Capture the cell that displays the provided text and extract its (X, Y) central coordinate. 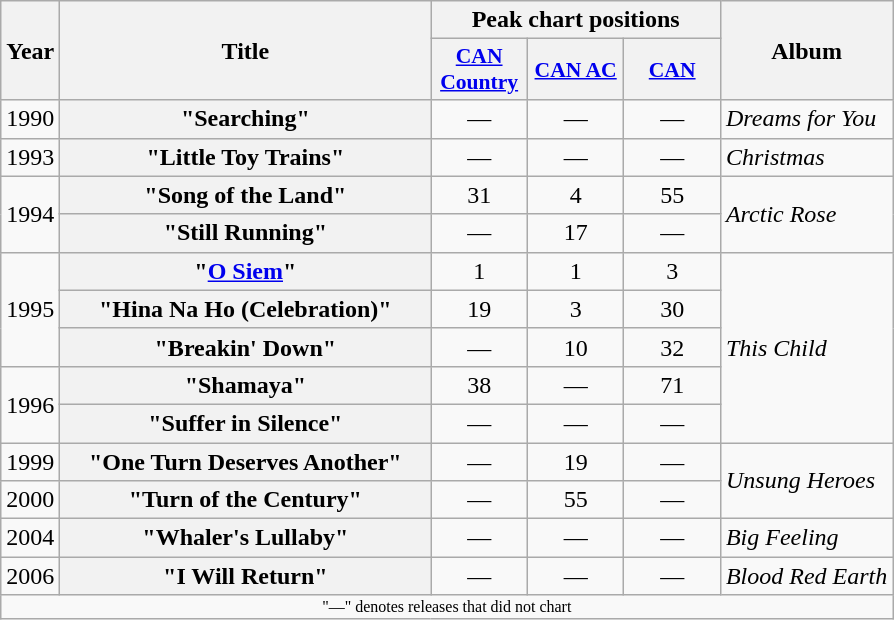
"—" denotes releases that did not chart (447, 607)
Blood Red Earth (806, 576)
2000 (30, 500)
"Shamaya" (246, 385)
"I Will Return" (246, 576)
CAN AC (576, 70)
"Song of the Land" (246, 195)
Christmas (806, 157)
"O Siem" (246, 271)
4 (576, 195)
"Breakin' Down" (246, 347)
Arctic Rose (806, 214)
2004 (30, 538)
Unsung Heroes (806, 480)
"Little Toy Trains" (246, 157)
1999 (30, 461)
This Child (806, 347)
"Whaler's Lullaby" (246, 538)
"Searching" (246, 119)
10 (576, 347)
"Turn of the Century" (246, 500)
71 (672, 385)
Album (806, 50)
Peak chart positions (576, 20)
"Still Running" (246, 233)
CAN (672, 70)
Title (246, 50)
Big Feeling (806, 538)
1994 (30, 214)
38 (480, 385)
"Hina Na Ho (Celebration)" (246, 309)
30 (672, 309)
1995 (30, 309)
CAN Country (480, 70)
2006 (30, 576)
"Suffer in Silence" (246, 423)
"One Turn Deserves Another" (246, 461)
32 (672, 347)
1993 (30, 157)
1990 (30, 119)
Year (30, 50)
Dreams for You (806, 119)
1996 (30, 404)
31 (480, 195)
17 (576, 233)
